Output the [x, y] coordinate of the center of the cell containing the given text.  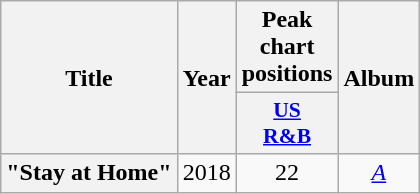
Peak chart positions [287, 47]
Year [206, 78]
"Stay at Home" [89, 173]
Album [379, 78]
2018 [206, 173]
22 [287, 173]
USR&B [287, 124]
A [379, 173]
Title [89, 78]
